Provide the (x, y) coordinate of the cell's center where the given text is located.  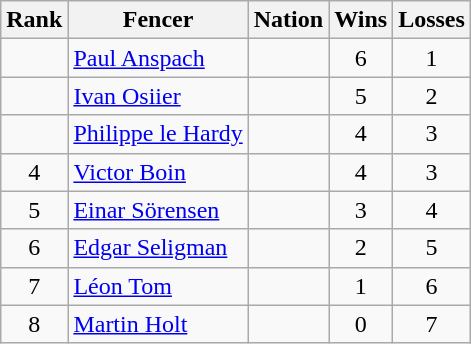
Rank (34, 20)
0 (361, 324)
Martin Holt (158, 324)
Victor Boin (158, 172)
Paul Anspach (158, 58)
Fencer (158, 20)
Einar Sörensen (158, 210)
Nation (288, 20)
Léon Tom (158, 286)
Wins (361, 20)
Philippe le Hardy (158, 134)
8 (34, 324)
Losses (432, 20)
Edgar Seligman (158, 248)
Ivan Osiier (158, 96)
